Extract the (x, y) coordinate from the center of the cell holding the provided text.  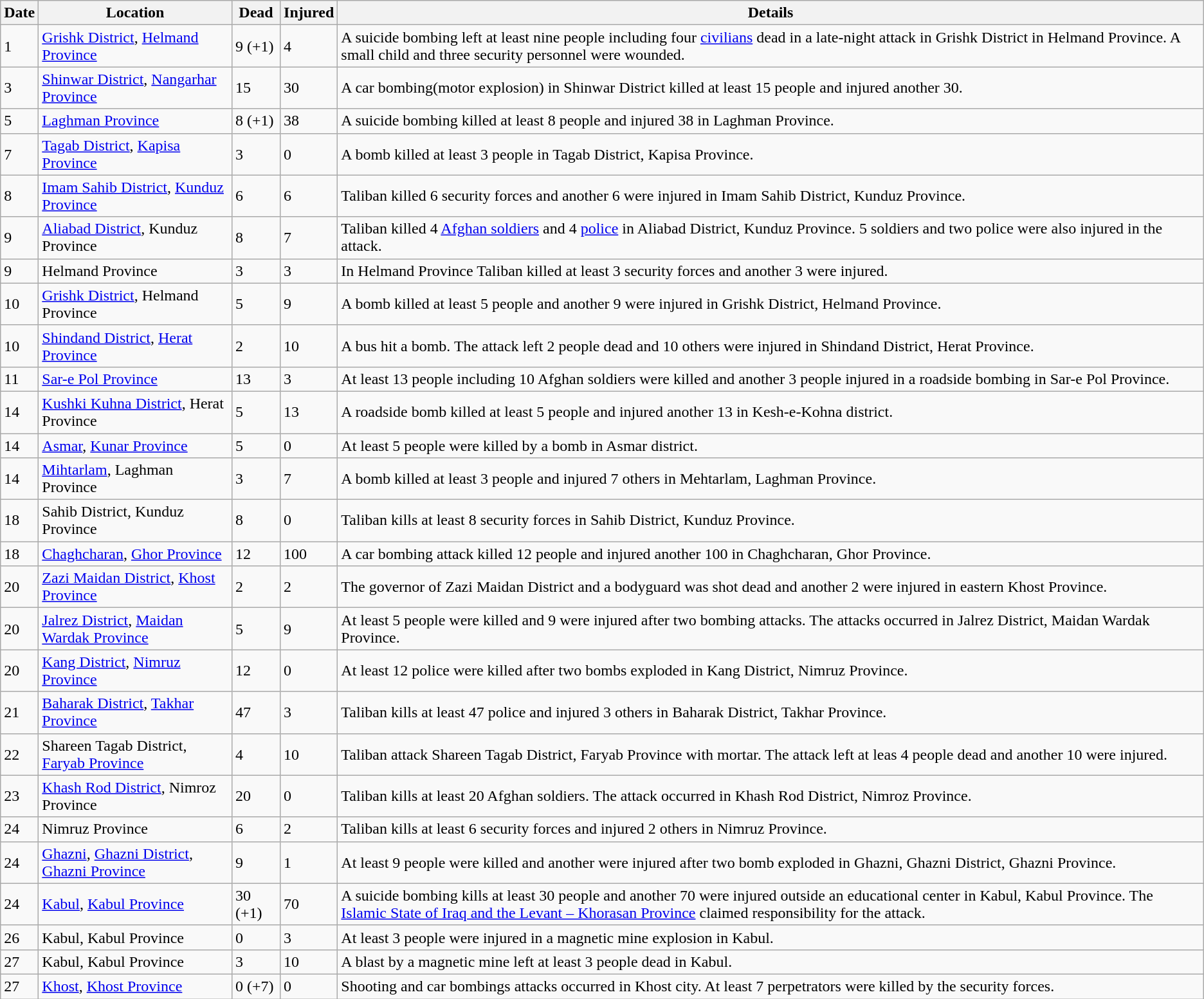
100 (309, 554)
Shindand District, Herat Province (135, 346)
Laghman Province (135, 121)
A suicide bombing killed at least 8 people and injured 38 in Laghman Province. (771, 121)
At least 5 people were killed by a bomb in Asmar district. (771, 446)
Jalrez District, Maidan Wardak Province (135, 629)
Shooting and car bombings attacks occurred in Khost city. At least 7 perpetrators were killed by the security forces. (771, 986)
Asmar, Kunar Province (135, 446)
A bomb killed at least 3 people in Tagab District, Kapisa Province. (771, 154)
9 (+1) (256, 46)
A roadside bomb killed at least 5 people and injured another 13 in Kesh-e-Kohna district. (771, 412)
A bus hit a bomb. The attack left 2 people dead and 10 others were injured in Shindand District, Herat Province. (771, 346)
Taliban killed 6 security forces and another 6 were injured in Imam Sahib District, Kunduz Province. (771, 196)
Dead (256, 13)
Shinwar District, Nangarhar Province (135, 87)
At least 3 people were injured in a magnetic mine explosion in Kabul. (771, 937)
Taliban kills at least 20 Afghan soldiers. The attack occurred in Khash Rod District, Nimroz Province. (771, 796)
The governor of Zazi Maidan District and a bodyguard was shot dead and another 2 were injured in eastern Khost Province. (771, 587)
Chaghcharan, Ghor Province (135, 554)
Taliban attack Shareen Tagab District, Faryab Province with mortar. The attack left at leas 4 people dead and another 10 were injured. (771, 754)
Aliabad District, Kunduz Province (135, 238)
Khost, Khost Province (135, 986)
Imam Sahib District, Kunduz Province (135, 196)
11 (19, 379)
70 (309, 904)
21 (19, 713)
Nimruz Province (135, 829)
Ghazni, Ghazni District, Ghazni Province (135, 862)
A bomb killed at least 3 people and injured 7 others in Mehtarlam, Laghman Province. (771, 479)
8 (+1) (256, 121)
At least 9 people were killed and another were injured after two bomb exploded in Ghazni, Ghazni District, Ghazni Province. (771, 862)
A car bombing attack killed 12 people and injured another 100 in Chaghcharan, Ghor Province. (771, 554)
30 (+1) (256, 904)
At least 5 people were killed and 9 were injured after two bombing attacks. The attacks occurred in Jalrez District, Maidan Wardak Province. (771, 629)
Khash Rod District, Nimroz Province (135, 796)
23 (19, 796)
22 (19, 754)
At least 13 people including 10 Afghan soldiers were killed and another 3 people injured in a roadside bombing in Sar-e Pol Province. (771, 379)
At least 12 police were killed after two bombs exploded in Kang District, Nimruz Province. (771, 670)
Tagab District, Kapisa Province (135, 154)
38 (309, 121)
Taliban killed 4 Afghan soldiers and 4 police in Aliabad District, Kunduz Province. 5 soldiers and two police were also injured in the attack. (771, 238)
A car bombing(motor explosion) in Shinwar District killed at least 15 people and injured another 30. (771, 87)
In Helmand Province Taliban killed at least 3 security forces and another 3 were injured. (771, 271)
15 (256, 87)
Mihtarlam, Laghman Province (135, 479)
Baharak District, Takhar Province (135, 713)
47 (256, 713)
Sahib District, Kunduz Province (135, 521)
Date (19, 13)
Sar-e Pol Province (135, 379)
30 (309, 87)
Shareen Tagab District, Faryab Province (135, 754)
0 (+7) (256, 986)
Injured (309, 13)
Details (771, 13)
Taliban kills at least 8 security forces in Sahib District, Kunduz Province. (771, 521)
Taliban kills at least 47 police and injured 3 others in Baharak District, Takhar Province. (771, 713)
Taliban kills at least 6 security forces and injured 2 others in Nimruz Province. (771, 829)
Kushki Kuhna District, Herat Province (135, 412)
A blast by a magnetic mine left at least 3 people dead in Kabul. (771, 962)
Kang District, Nimruz Province (135, 670)
Location (135, 13)
Helmand Province (135, 271)
26 (19, 937)
A bomb killed at least 5 people and another 9 were injured in Grishk District, Helmand Province. (771, 304)
Zazi Maidan District, Khost Province (135, 587)
